Capture the cell that displays the provided text and extract its [x, y] central coordinate. 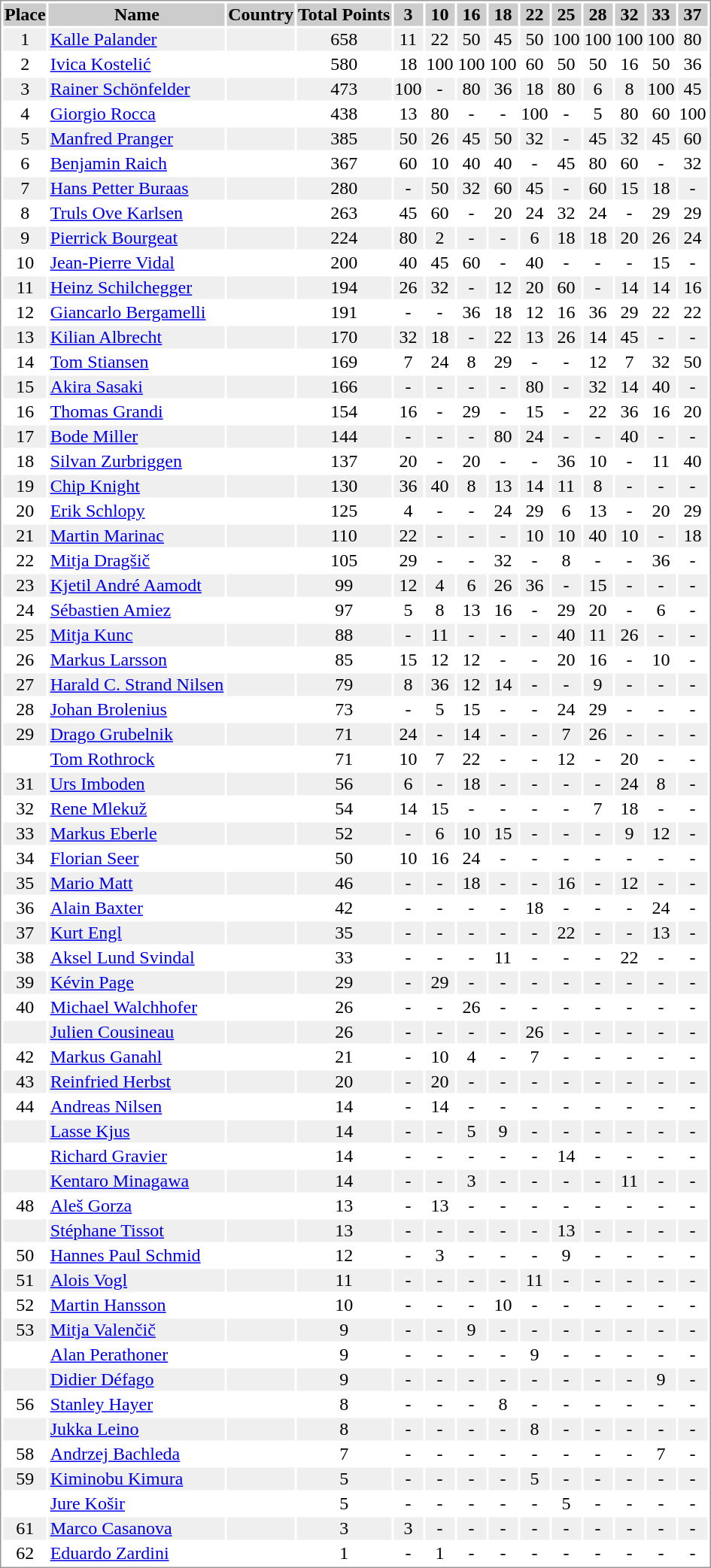
Martin Hansson [137, 1305]
Richard Gravier [137, 1156]
Alain Baxter [137, 908]
Pierrick Bourgeat [137, 238]
280 [343, 189]
88 [343, 635]
62 [25, 1553]
Jean-Pierre Vidal [137, 262]
Andrzej Bachleda [137, 1454]
Mario Matt [137, 884]
53 [25, 1330]
19 [25, 487]
27 [25, 685]
51 [25, 1281]
46 [343, 884]
58 [25, 1454]
59 [25, 1479]
Place [25, 14]
Michael Walchhofer [137, 1007]
Kentaro Minagawa [137, 1181]
130 [343, 487]
Tom Rothrock [137, 759]
200 [343, 262]
385 [343, 139]
Name [137, 14]
Hans Petter Buraas [137, 189]
Lasse Kjus [137, 1132]
Country [261, 14]
Reinfried Herbst [137, 1082]
Silvan Zurbriggen [137, 461]
125 [343, 511]
Aksel Lund Svindal [137, 957]
367 [343, 163]
Markus Larsson [137, 660]
Kévin Page [137, 983]
Akira Sasaki [137, 387]
110 [343, 536]
Tom Stiansen [137, 362]
Jure Košir [137, 1503]
Giancarlo Bergamelli [137, 312]
Johan Brolenius [137, 709]
61 [25, 1529]
Kalle Palander [137, 40]
169 [343, 362]
Kurt Engl [137, 933]
31 [25, 784]
17 [25, 437]
137 [343, 461]
Heinz Schilchegger [137, 288]
Alois Vogl [137, 1281]
Julien Cousineau [137, 1033]
166 [343, 387]
Giorgio Rocca [137, 114]
Kjetil André Aamodt [137, 586]
Andreas Nilsen [137, 1106]
580 [343, 64]
Rene Mlekuž [137, 808]
Markus Eberle [137, 834]
154 [343, 411]
Aleš Gorza [137, 1206]
23 [25, 586]
438 [343, 114]
Erik Schlopy [137, 511]
Stéphane Tissot [137, 1231]
Chip Knight [137, 487]
Manfred Pranger [137, 139]
99 [343, 586]
473 [343, 89]
224 [343, 238]
191 [343, 312]
73 [343, 709]
39 [25, 983]
34 [25, 858]
Kiminobu Kimura [137, 1479]
Mitja Kunc [137, 635]
48 [25, 1206]
54 [343, 808]
44 [25, 1106]
Urs Imboden [137, 784]
Mitja Dragšič [137, 560]
Jukka Leino [137, 1430]
Eduardo Zardini [137, 1553]
Stanley Hayer [137, 1404]
263 [343, 213]
Marco Casanova [137, 1529]
144 [343, 437]
43 [25, 1082]
Truls Ove Karlsen [137, 213]
Ivica Kostelić [137, 64]
Bode Miller [137, 437]
97 [343, 610]
Sébastien Amiez [137, 610]
Martin Marinac [137, 536]
170 [343, 338]
Kilian Albrecht [137, 338]
Mitja Valenčič [137, 1330]
Florian Seer [137, 858]
105 [343, 560]
Thomas Grandi [137, 411]
Markus Ganahl [137, 1057]
85 [343, 660]
Rainer Schönfelder [137, 89]
Alan Perathoner [137, 1354]
Drago Grubelnik [137, 735]
Didier Défago [137, 1380]
38 [25, 957]
Benjamin Raich [137, 163]
Harald C. Strand Nilsen [137, 685]
194 [343, 288]
79 [343, 685]
Hannes Paul Schmid [137, 1255]
658 [343, 40]
Total Points [343, 14]
